Return the [x, y] coordinate for the center point of the cell that contains the specified text.  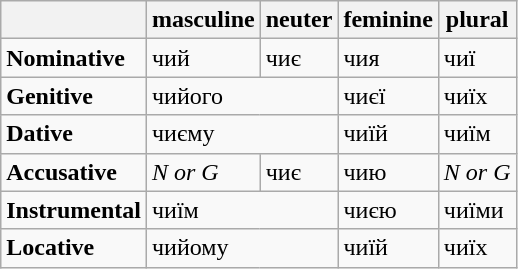
чиїми [477, 210]
чия [388, 58]
чий [203, 58]
Genitive [74, 96]
Locative [74, 248]
neuter [299, 20]
Dative [74, 134]
feminine [388, 20]
plural [477, 20]
чиєму [242, 134]
чийого [242, 96]
masculine [203, 20]
чию [388, 172]
чиї [477, 58]
чиєї [388, 96]
Accusative [74, 172]
чийому [242, 248]
чиєю [388, 210]
Nominative [74, 58]
Instrumental [74, 210]
